Identify which cell holds the provided text, then report its [X, Y] central coordinate. 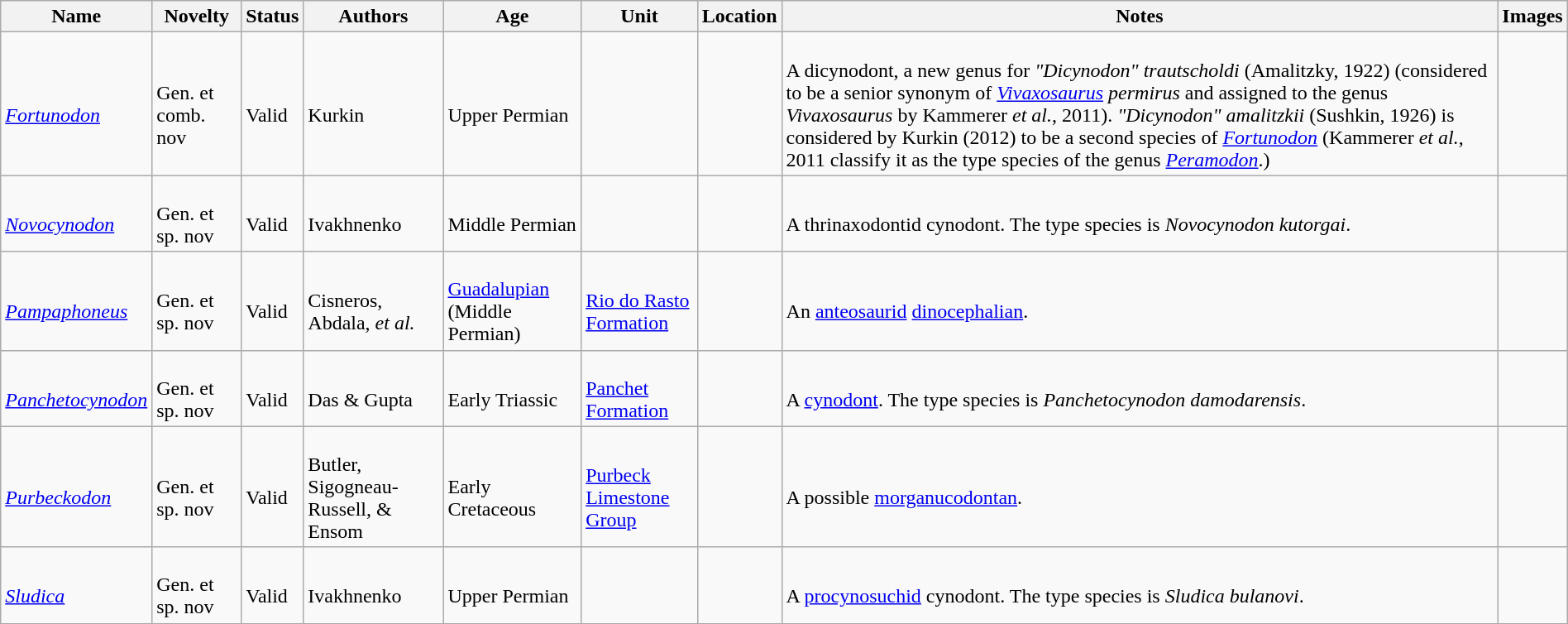
Kurkin [374, 104]
Sludica [76, 585]
A cynodont. The type species is Panchetocynodon damodarensis. [1140, 388]
Gen. et comb. nov [197, 104]
A procynosuchid cynodont. The type species is Sludica bulanovi. [1140, 585]
Images [1532, 17]
Notes [1140, 17]
Pampaphoneus [76, 301]
Panchet Formation [640, 388]
Name [76, 17]
Butler, Sigogneau-Russell, & Ensom [374, 487]
Authors [374, 17]
Purbeck Limestone Group [640, 487]
Location [739, 17]
Novelty [197, 17]
Cisneros, Abdala, et al. [374, 301]
Panchetocynodon [76, 388]
Rio do Rasto Formation [640, 301]
A possible morganucodontan. [1140, 487]
Age [513, 17]
Early Cretaceous [513, 487]
Guadalupian (Middle Permian) [513, 301]
Fortunodon [76, 104]
Novocynodon [76, 214]
Unit [640, 17]
Purbeckodon [76, 487]
Middle Permian [513, 214]
Das & Gupta [374, 388]
Early Triassic [513, 388]
Status [273, 17]
An anteosaurid dinocephalian. [1140, 301]
A thrinaxodontid cynodont. The type species is Novocynodon kutorgai. [1140, 214]
